Detect which cell encompasses the target text, then output its (x, y) center coordinate. 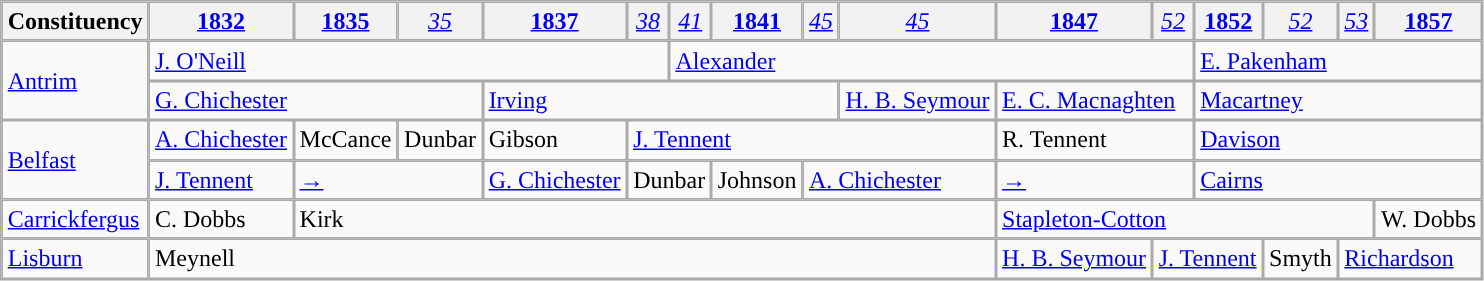
41 (690, 22)
Meynell (572, 259)
R. Tennent (1095, 140)
McCance (346, 140)
1847 (1074, 22)
Constituency (76, 22)
Belfast (76, 160)
Richardson (1410, 259)
1841 (756, 22)
J. O'Neill (409, 61)
Davison (1338, 140)
Smyth (1300, 259)
1837 (554, 22)
C. Dobbs (222, 219)
35 (440, 22)
Gibson (554, 140)
Kirk (644, 219)
Stapleton-Cotton (1186, 219)
1835 (346, 22)
53 (1356, 22)
E. Pakenham (1338, 61)
Antrim (76, 80)
1857 (1429, 22)
Alexander (932, 61)
E. C. Macnaghten (1095, 101)
Macartney (1338, 101)
Irving (660, 101)
Cairns (1338, 180)
38 (648, 22)
1852 (1228, 22)
1832 (222, 22)
W. Dobbs (1429, 219)
Johnson (756, 180)
Carrickfergus (76, 219)
Lisburn (76, 259)
